Find where the given text appears and provide that cell's center as [X, Y] coordinate. 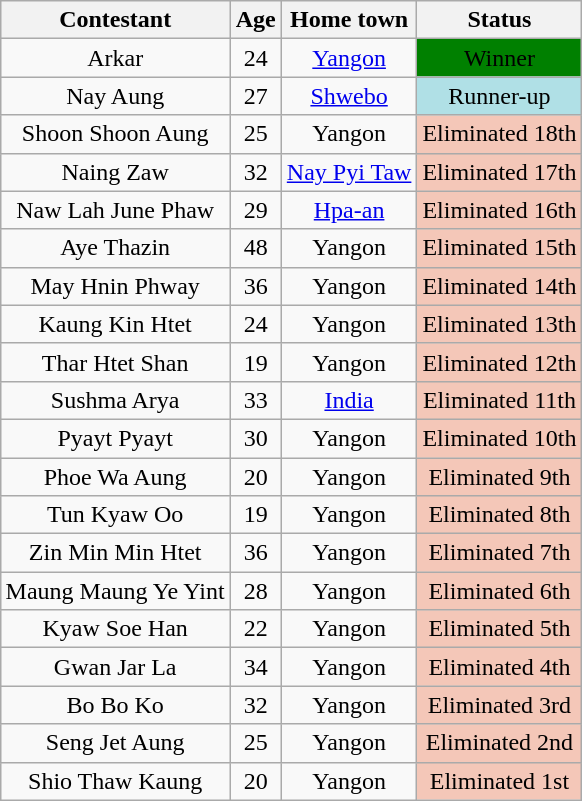
Eliminated 13th [500, 324]
Aye Thazin [115, 248]
Eliminated 18th [500, 134]
Eliminated 5th [500, 629]
Naing Zaw [115, 172]
May Hnin Phway [115, 286]
Kyaw Soe Han [115, 629]
28 [256, 591]
Thar Htet Shan [115, 362]
27 [256, 96]
Seng Jet Aung [115, 743]
Shoon Shoon Aung [115, 134]
Eliminated 6th [500, 591]
Eliminated 10th [500, 438]
Maung Maung Ye Yint [115, 591]
Sushma Arya [115, 400]
Status [500, 20]
Bo Bo Ko [115, 705]
India [349, 400]
33 [256, 400]
Zin Min Min Htet [115, 553]
30 [256, 438]
Shwebo [349, 96]
Arkar [115, 58]
Eliminated 11th [500, 400]
Eliminated 4th [500, 667]
Eliminated 14th [500, 286]
Nay Aung [115, 96]
Eliminated 1st [500, 781]
Eliminated 9th [500, 477]
Gwan Jar La [115, 667]
Eliminated 16th [500, 210]
Kaung Kin Htet [115, 324]
Eliminated 2nd [500, 743]
Tun Kyaw Oo [115, 515]
Phoe Wa Aung [115, 477]
Naw Lah June Phaw [115, 210]
34 [256, 667]
Eliminated 12th [500, 362]
Winner [500, 58]
Eliminated 7th [500, 553]
Eliminated 3rd [500, 705]
22 [256, 629]
Eliminated 15th [500, 248]
48 [256, 248]
Eliminated 17th [500, 172]
Home town [349, 20]
Pyayt Pyayt [115, 438]
Contestant [115, 20]
29 [256, 210]
Shio Thaw Kaung [115, 781]
Hpa-an [349, 210]
Age [256, 20]
Nay Pyi Taw [349, 172]
Eliminated 8th [500, 515]
Runner-up [500, 96]
